Locate the cell with the specified text and output its (X, Y) center coordinate. 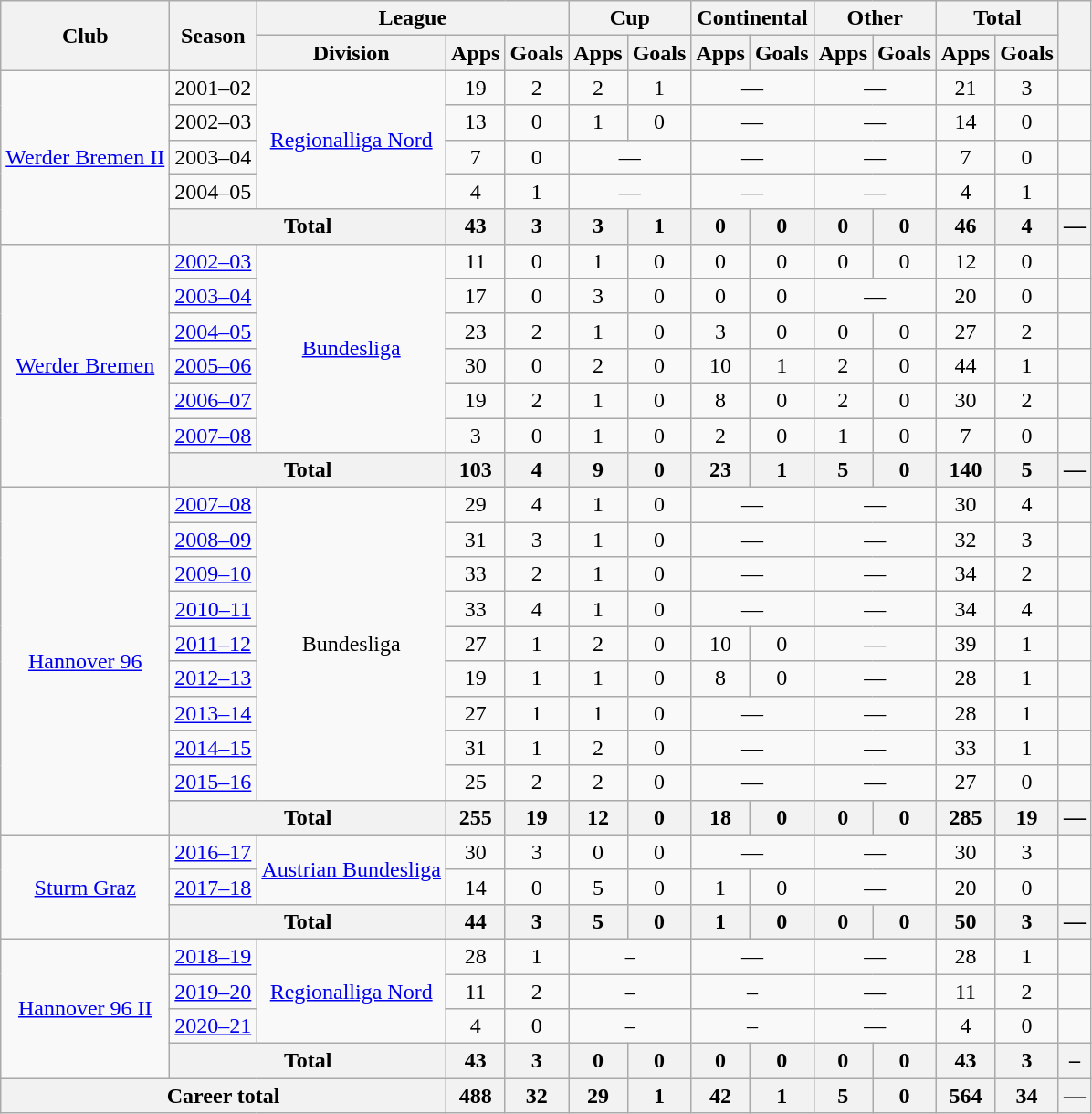
Cup (630, 18)
Werder Bremen (86, 365)
2017–18 (214, 887)
2011–12 (214, 644)
2012–13 (214, 678)
Continental (752, 18)
2020–21 (214, 1026)
Other (875, 18)
2019–20 (214, 991)
18 (720, 817)
255 (476, 817)
2001–02 (214, 88)
140 (965, 470)
25 (476, 783)
488 (476, 1096)
2008–09 (214, 540)
21 (965, 88)
2013–14 (214, 713)
2009–10 (214, 574)
2016–17 (214, 852)
564 (965, 1096)
Hannover 96 (86, 661)
2015–16 (214, 783)
Austrian Bundesliga (352, 869)
2005–06 (214, 365)
2014–15 (214, 748)
2010–11 (214, 609)
42 (720, 1096)
50 (965, 921)
League (413, 18)
Career total (224, 1096)
46 (965, 226)
13 (476, 122)
Sturm Graz (86, 887)
285 (965, 817)
2018–19 (214, 956)
9 (598, 470)
Season (214, 36)
Werder Bremen II (86, 157)
103 (476, 470)
2006–07 (214, 400)
Hannover 96 II (86, 1008)
Club (86, 36)
39 (965, 644)
Division (352, 53)
17 (476, 296)
